Detect which cell encompasses the target text, then output its (x, y) center coordinate. 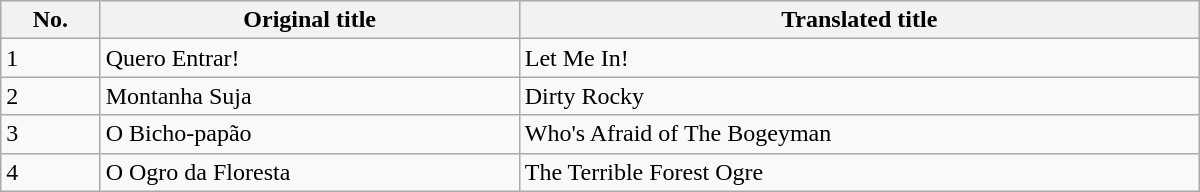
2 (50, 96)
O Ogro da Floresta (310, 172)
No. (50, 20)
O Bicho-papão (310, 134)
Original title (310, 20)
3 (50, 134)
Let Me In! (859, 58)
1 (50, 58)
Translated title (859, 20)
Dirty Rocky (859, 96)
Who's Afraid of The Bogeyman (859, 134)
4 (50, 172)
The Terrible Forest Ogre (859, 172)
Quero Entrar! (310, 58)
Montanha Suja (310, 96)
